Identify which cell holds the provided text, then report its (x, y) central coordinate. 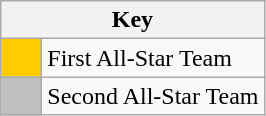
Key (132, 20)
Second All-Star Team (153, 96)
First All-Star Team (153, 58)
